Capture the cell that displays the provided text and extract its [x, y] central coordinate. 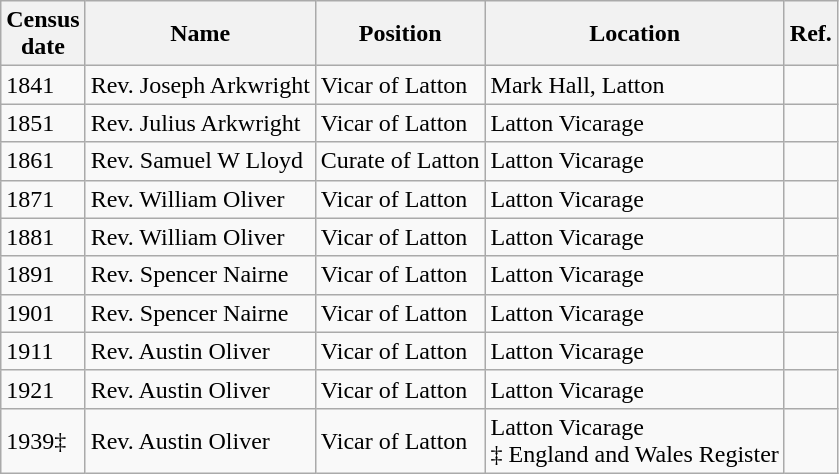
Location [634, 34]
Censusdate [43, 34]
1921 [43, 389]
Position [400, 34]
Rev. Joseph Arkwright [200, 85]
1891 [43, 275]
1911 [43, 351]
Mark Hall, Latton [634, 85]
1861 [43, 161]
Latton Vicarage‡ England and Wales Register [634, 440]
1881 [43, 237]
1851 [43, 123]
Name [200, 34]
Rev. Julius Arkwright [200, 123]
1841 [43, 85]
1901 [43, 313]
1939‡ [43, 440]
1871 [43, 199]
Ref. [810, 34]
Rev. Samuel W Lloyd [200, 161]
Curate of Latton [400, 161]
